Scan for the cell matching the given text and deliver its (x, y) coordinate at center. 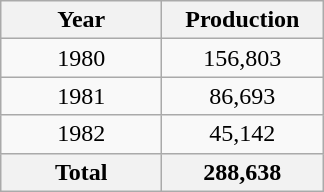
156,803 (242, 58)
86,693 (242, 96)
1982 (82, 134)
45,142 (242, 134)
288,638 (242, 172)
1981 (82, 96)
Year (82, 20)
1980 (82, 58)
Total (82, 172)
Production (242, 20)
